Extract the [x, y] coordinate from the center of the cell holding the provided text.  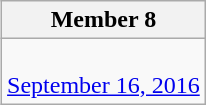
September 16, 2016 [104, 72]
Member 8 [104, 20]
